Locate the cell with the specified text and output its [x, y] center coordinate. 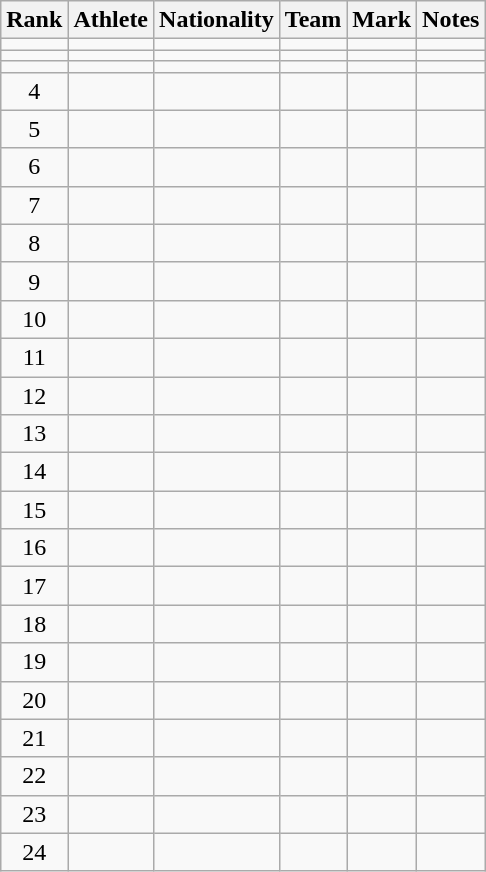
Rank [34, 20]
11 [34, 357]
22 [34, 776]
21 [34, 738]
13 [34, 434]
4 [34, 91]
17 [34, 586]
14 [34, 472]
7 [34, 205]
Notes [451, 20]
Nationality [217, 20]
12 [34, 395]
5 [34, 129]
10 [34, 319]
15 [34, 510]
Team [313, 20]
6 [34, 167]
16 [34, 548]
18 [34, 624]
Mark [382, 20]
8 [34, 243]
24 [34, 852]
20 [34, 700]
19 [34, 662]
9 [34, 281]
23 [34, 814]
Athlete [111, 20]
